For the text-containing cell, return its midpoint in [x, y] coordinate format. 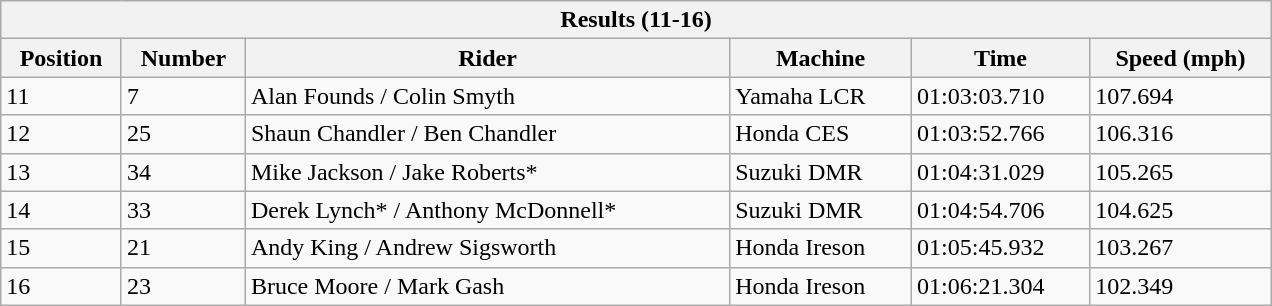
01:04:31.029 [1001, 172]
106.316 [1181, 134]
103.267 [1181, 248]
Bruce Moore / Mark Gash [487, 286]
104.625 [1181, 210]
01:03:03.710 [1001, 96]
107.694 [1181, 96]
Shaun Chandler / Ben Chandler [487, 134]
34 [183, 172]
14 [62, 210]
Machine [821, 58]
Derek Lynch* / Anthony McDonnell* [487, 210]
11 [62, 96]
16 [62, 286]
15 [62, 248]
Alan Founds / Colin Smyth [487, 96]
Number [183, 58]
Time [1001, 58]
Speed (mph) [1181, 58]
7 [183, 96]
12 [62, 134]
25 [183, 134]
13 [62, 172]
102.349 [1181, 286]
Results (11-16) [636, 20]
Rider [487, 58]
21 [183, 248]
Position [62, 58]
Mike Jackson / Jake Roberts* [487, 172]
23 [183, 286]
105.265 [1181, 172]
Andy King / Andrew Sigsworth [487, 248]
01:03:52.766 [1001, 134]
33 [183, 210]
Honda CES [821, 134]
01:04:54.706 [1001, 210]
01:06:21.304 [1001, 286]
Yamaha LCR [821, 96]
01:05:45.932 [1001, 248]
